From the cell containing the given text, extract its center point as (x, y) coordinate. 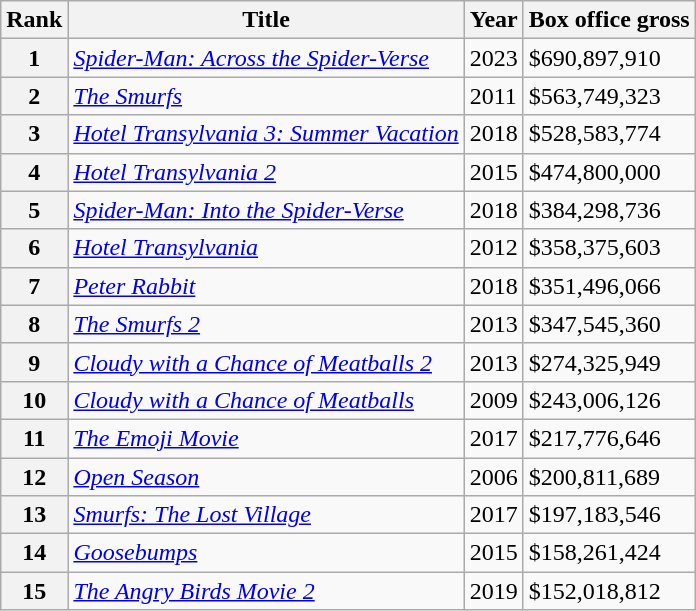
$197,183,546 (609, 515)
3 (34, 134)
$528,583,774 (609, 134)
Cloudy with a Chance of Meatballs (266, 400)
$274,325,949 (609, 362)
Open Season (266, 477)
The Emoji Movie (266, 438)
Hotel Transylvania 3: Summer Vacation (266, 134)
$474,800,000 (609, 172)
15 (34, 591)
$690,897,910 (609, 58)
The Angry Birds Movie 2 (266, 591)
$563,749,323 (609, 96)
5 (34, 210)
4 (34, 172)
The Smurfs (266, 96)
2006 (494, 477)
$200,811,689 (609, 477)
Box office gross (609, 20)
9 (34, 362)
$347,545,360 (609, 324)
Peter Rabbit (266, 286)
Spider-Man: Into the Spider-Verse (266, 210)
2009 (494, 400)
Hotel Transylvania (266, 248)
2019 (494, 591)
8 (34, 324)
Cloudy with a Chance of Meatballs 2 (266, 362)
11 (34, 438)
Goosebumps (266, 553)
1 (34, 58)
Rank (34, 20)
13 (34, 515)
$358,375,603 (609, 248)
14 (34, 553)
Hotel Transylvania 2 (266, 172)
Spider-Man: Across the Spider-Verse (266, 58)
Smurfs: The Lost Village (266, 515)
Year (494, 20)
6 (34, 248)
$217,776,646 (609, 438)
10 (34, 400)
2012 (494, 248)
$384,298,736 (609, 210)
2011 (494, 96)
The Smurfs 2 (266, 324)
$158,261,424 (609, 553)
Title (266, 20)
$351,496,066 (609, 286)
2 (34, 96)
2023 (494, 58)
12 (34, 477)
$243,006,126 (609, 400)
$152,018,812 (609, 591)
7 (34, 286)
